Find where the given text appears and provide that cell's center as (X, Y) coordinate. 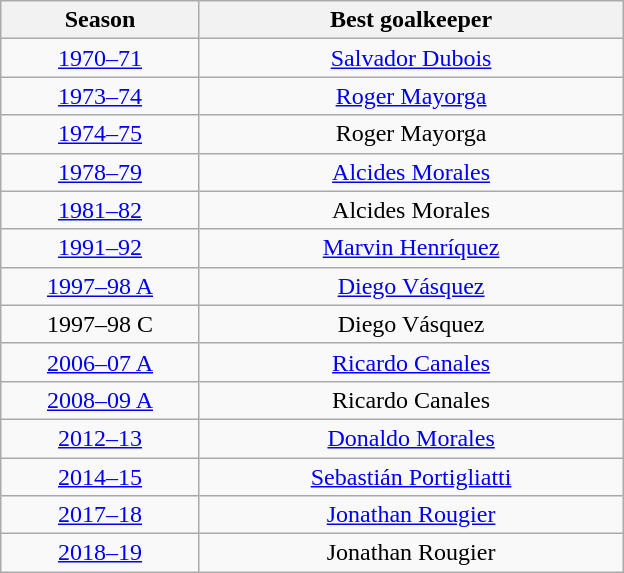
Salvador Dubois (411, 58)
1997–98 C (100, 324)
1970–71 (100, 58)
Donaldo Morales (411, 438)
Season (100, 20)
1974–75 (100, 134)
2018–19 (100, 553)
2014–15 (100, 477)
Best goalkeeper (411, 20)
2008–09 A (100, 400)
2006–07 A (100, 362)
1991–92 (100, 248)
1997–98 A (100, 286)
1973–74 (100, 96)
2017–18 (100, 515)
Marvin Henríquez (411, 248)
Sebastián Portigliatti (411, 477)
1981–82 (100, 210)
2012–13 (100, 438)
1978–79 (100, 172)
